Extract the [x, y] coordinate from the center of the cell holding the provided text.  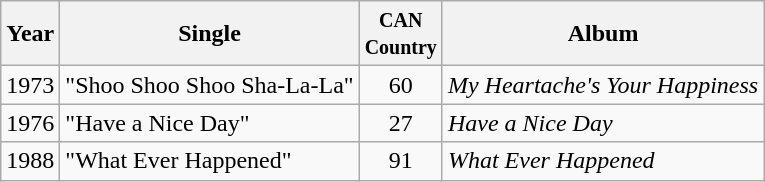
Have a Nice Day [602, 123]
Album [602, 34]
1976 [30, 123]
1988 [30, 161]
27 [400, 123]
CAN Country [400, 34]
"Have a Nice Day" [210, 123]
What Ever Happened [602, 161]
"Shoo Shoo Shoo Sha-La-La" [210, 85]
91 [400, 161]
My Heartache's Your Happiness [602, 85]
60 [400, 85]
Single [210, 34]
"What Ever Happened" [210, 161]
1973 [30, 85]
Year [30, 34]
